Extract the [X, Y] coordinate from the center of the cell holding the provided text.  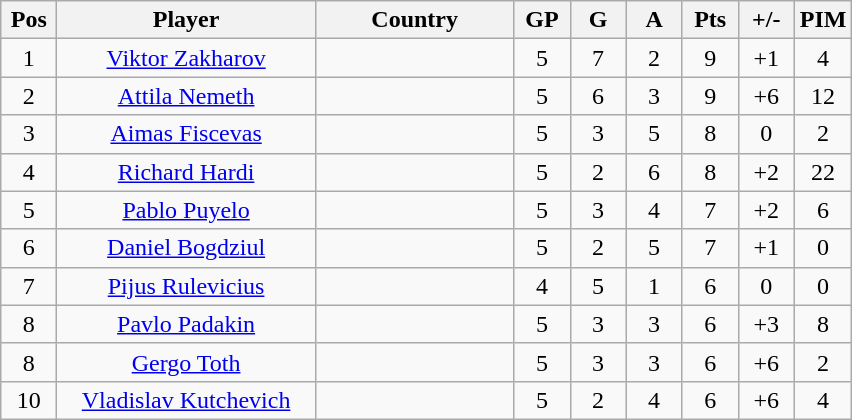
+3 [766, 324]
Viktor Zakharov [186, 58]
Player [186, 20]
PIM [823, 20]
22 [823, 172]
Country [414, 20]
Pos [29, 20]
10 [29, 400]
Attila Nemeth [186, 96]
GP [542, 20]
Gergo Toth [186, 362]
Vladislav Kutchevich [186, 400]
A [654, 20]
Pijus Rulevicius [186, 286]
G [598, 20]
+/- [766, 20]
Richard Hardi [186, 172]
12 [823, 96]
Pts [710, 20]
Pablo Puyelo [186, 210]
Aimas Fiscevas [186, 134]
Daniel Bogdziul [186, 248]
Pavlo Padakin [186, 324]
